Scan for the cell matching the given text and deliver its (x, y) coordinate at center. 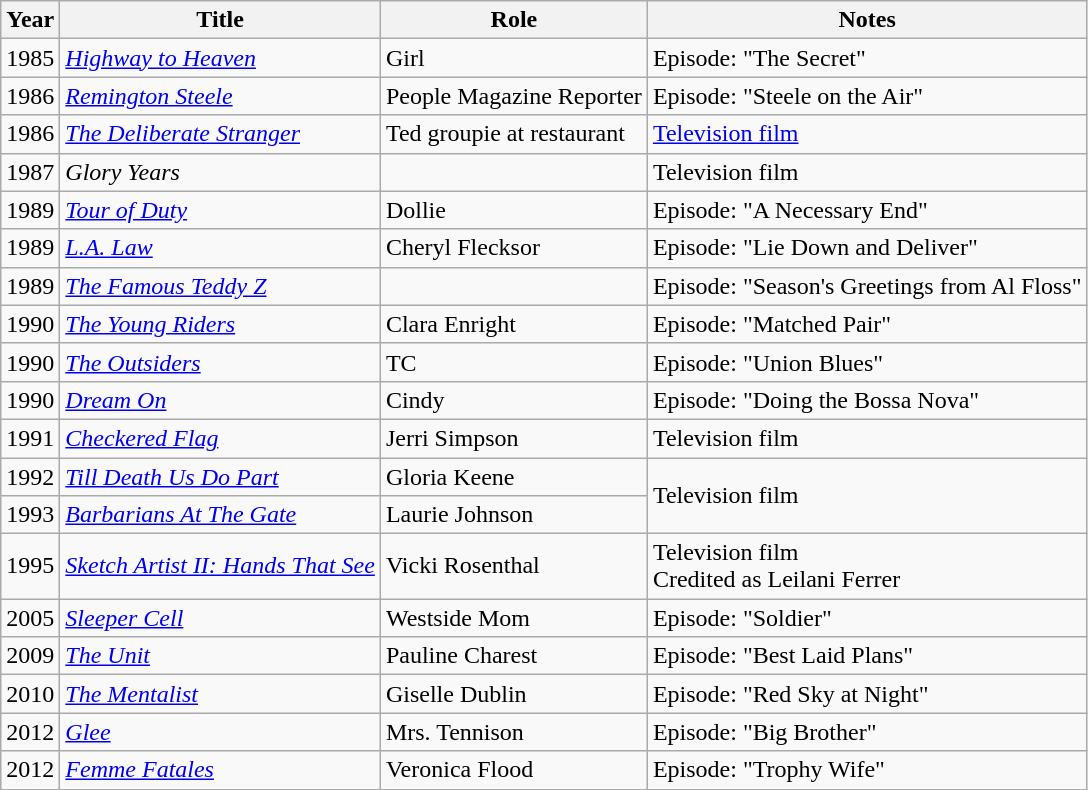
Remington Steele (220, 96)
Cheryl Flecksor (514, 248)
Role (514, 20)
1992 (30, 477)
2005 (30, 618)
Episode: "Union Blues" (867, 362)
The Young Riders (220, 324)
Tour of Duty (220, 210)
Checkered Flag (220, 438)
Episode: "Matched Pair" (867, 324)
People Magazine Reporter (514, 96)
Episode: "Lie Down and Deliver" (867, 248)
Laurie Johnson (514, 515)
Jerri Simpson (514, 438)
Till Death Us Do Part (220, 477)
Veronica Flood (514, 770)
Girl (514, 58)
Westside Mom (514, 618)
Femme Fatales (220, 770)
1995 (30, 566)
Barbarians At The Gate (220, 515)
Gloria Keene (514, 477)
Episode: "Doing the Bossa Nova" (867, 400)
TC (514, 362)
Dollie (514, 210)
1993 (30, 515)
Episode: "Steele on the Air" (867, 96)
Ted groupie at restaurant (514, 134)
Cindy (514, 400)
Dream On (220, 400)
Episode: "A Necessary End" (867, 210)
Giselle Dublin (514, 694)
The Mentalist (220, 694)
1987 (30, 172)
Title (220, 20)
The Famous Teddy Z (220, 286)
Vicki Rosenthal (514, 566)
Year (30, 20)
1985 (30, 58)
Glory Years (220, 172)
Mrs. Tennison (514, 732)
Notes (867, 20)
Glee (220, 732)
Episode: "Big Brother" (867, 732)
The Outsiders (220, 362)
2009 (30, 656)
Episode: "Best Laid Plans" (867, 656)
L.A. Law (220, 248)
1991 (30, 438)
The Deliberate Stranger (220, 134)
Television filmCredited as Leilani Ferrer (867, 566)
The Unit (220, 656)
Sketch Artist II: Hands That See (220, 566)
Episode: "Season's Greetings from Al Floss" (867, 286)
Sleeper Cell (220, 618)
Episode: "Soldier" (867, 618)
Highway to Heaven (220, 58)
Episode: "Trophy Wife" (867, 770)
2010 (30, 694)
Pauline Charest (514, 656)
Clara Enright (514, 324)
Episode: "The Secret" (867, 58)
Episode: "Red Sky at Night" (867, 694)
